Identify which cell holds the provided text, then report its [x, y] central coordinate. 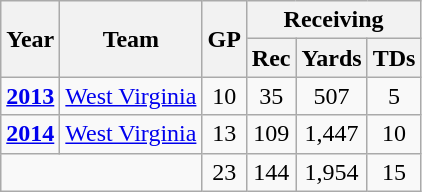
1,954 [332, 172]
Receiving [334, 20]
15 [394, 172]
2013 [30, 96]
23 [224, 172]
TDs [394, 58]
Year [30, 39]
13 [224, 134]
5 [394, 96]
1,447 [332, 134]
35 [271, 96]
Rec [271, 58]
GP [224, 39]
Yards [332, 58]
Team [131, 39]
2014 [30, 134]
144 [271, 172]
109 [271, 134]
507 [332, 96]
